Return the (x, y) coordinate for the center point of the cell that contains the specified text.  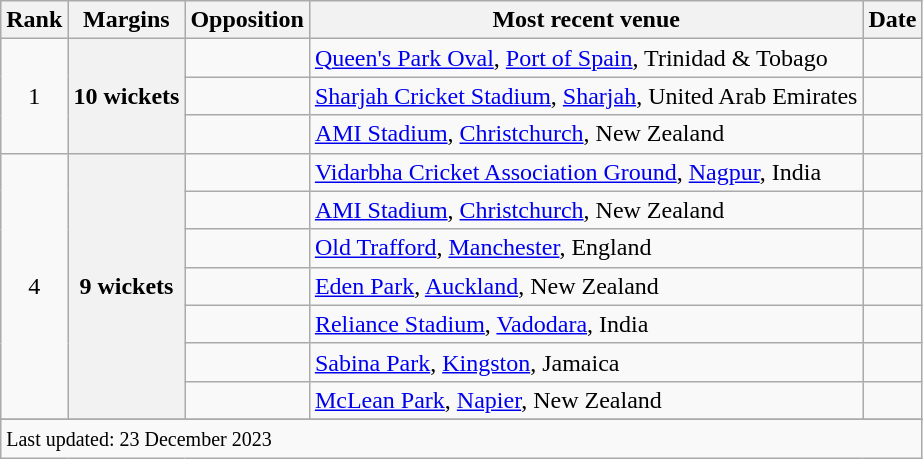
Last updated: 23 December 2023 (462, 438)
9 wickets (126, 286)
Reliance Stadium, Vadodara, India (586, 324)
Margins (126, 20)
McLean Park, Napier, New Zealand (586, 400)
Sharjah Cricket Stadium, Sharjah, United Arab Emirates (586, 96)
1 (34, 96)
Sabina Park, Kingston, Jamaica (586, 362)
Vidarbha Cricket Association Ground, Nagpur, India (586, 172)
Most recent venue (586, 20)
Opposition (247, 20)
Eden Park, Auckland, New Zealand (586, 286)
Queen's Park Oval, Port of Spain, Trinidad & Tobago (586, 58)
4 (34, 286)
Rank (34, 20)
Old Trafford, Manchester, England (586, 248)
10 wickets (126, 96)
Date (892, 20)
